Provide the [X, Y] coordinate of the cell's center where the given text is located.  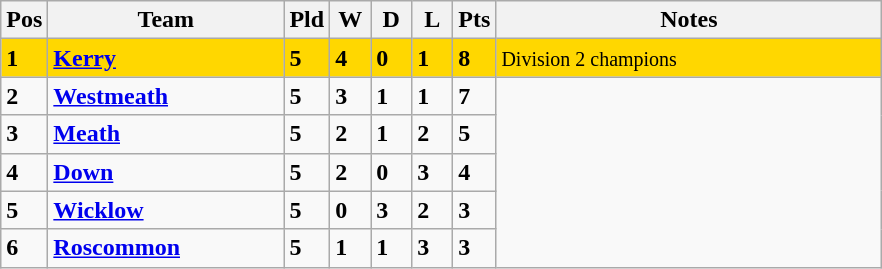
Notes [689, 20]
Pts [474, 20]
D [392, 20]
Pld [307, 20]
Meath [166, 134]
Down [166, 172]
Kerry [166, 58]
Roscommon [166, 248]
L [432, 20]
Team [166, 20]
Division 2 champions [689, 58]
W [350, 20]
6 [24, 248]
7 [474, 96]
Pos [24, 20]
8 [474, 58]
Westmeath [166, 96]
Wicklow [166, 210]
